Capture the cell that displays the provided text and extract its (x, y) central coordinate. 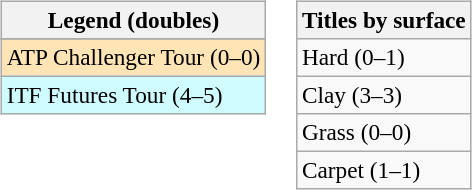
Hard (0–1) (384, 57)
Titles by surface (384, 20)
Legend (doubles) (133, 20)
ITF Futures Tour (4–5) (133, 95)
Clay (3–3) (384, 95)
Grass (0–0) (384, 133)
ATP Challenger Tour (0–0) (133, 57)
Carpet (1–1) (384, 171)
